Scan for the cell matching the given text and deliver its [x, y] coordinate at center. 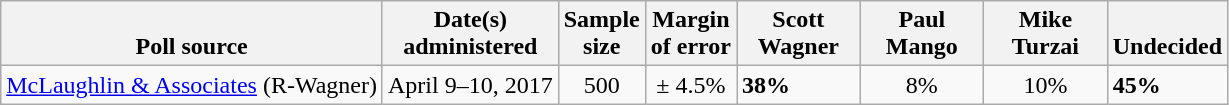
Undecided [1167, 34]
45% [1167, 85]
April 9–10, 2017 [470, 85]
Poll source [192, 34]
ScottWagner [799, 34]
MikeTurzai [1046, 34]
Date(s)administered [470, 34]
± 4.5% [690, 85]
500 [602, 85]
38% [799, 85]
Marginof error [690, 34]
McLaughlin & Associates (R-Wagner) [192, 85]
8% [922, 85]
10% [1046, 85]
PaulMango [922, 34]
Samplesize [602, 34]
